Extract the [X, Y] coordinate from the center of the cell holding the provided text.  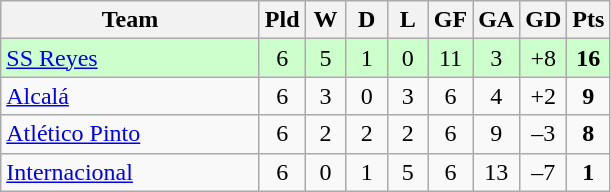
–3 [544, 134]
GA [496, 20]
16 [588, 58]
L [408, 20]
Pld [282, 20]
Team [130, 20]
SS Reyes [130, 58]
Atlético Pinto [130, 134]
Pts [588, 20]
Internacional [130, 172]
GF [450, 20]
Alcalá [130, 96]
GD [544, 20]
+2 [544, 96]
8 [588, 134]
–7 [544, 172]
+8 [544, 58]
D [366, 20]
4 [496, 96]
W [326, 20]
11 [450, 58]
13 [496, 172]
